Locate the cell with the specified text and output its (x, y) center coordinate. 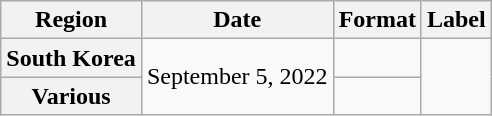
Label (456, 20)
September 5, 2022 (237, 77)
Format (377, 20)
Region (72, 20)
Date (237, 20)
Various (72, 96)
South Korea (72, 58)
